Scan for the cell matching the given text and deliver its [x, y] coordinate at center. 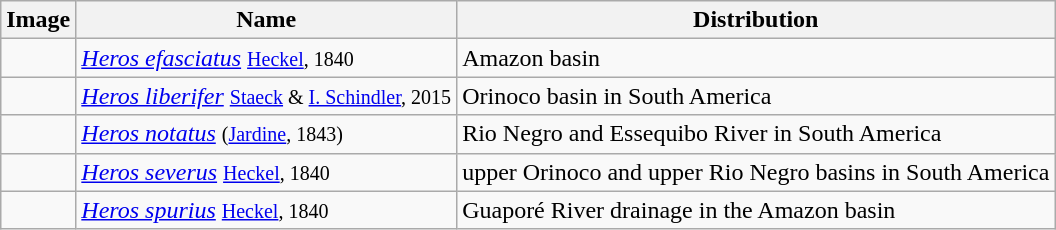
Heros efasciatus Heckel, 1840 [266, 58]
Name [266, 20]
Orinoco basin in South America [756, 96]
Heros spurius Heckel, 1840 [266, 210]
Rio Negro and Essequibo River in South America [756, 134]
Heros notatus (Jardine, 1843) [266, 134]
Image [38, 20]
Heros liberifer Staeck & I. Schindler, 2015 [266, 96]
Guaporé River drainage in the Amazon basin [756, 210]
Amazon basin [756, 58]
Heros severus Heckel, 1840 [266, 172]
upper Orinoco and upper Rio Negro basins in South America [756, 172]
Distribution [756, 20]
